Extract the [x, y] coordinate from the center of the cell holding the provided text.  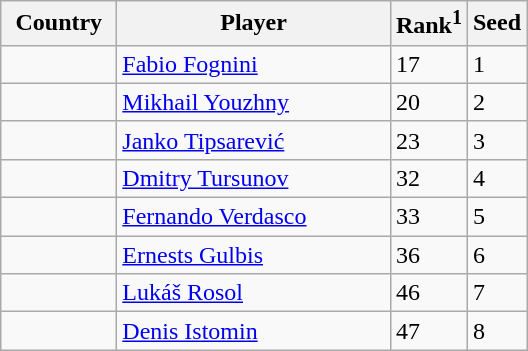
Ernests Gulbis [254, 255]
23 [428, 140]
Rank1 [428, 24]
4 [496, 178]
Denis Istomin [254, 331]
20 [428, 102]
8 [496, 331]
Country [59, 24]
36 [428, 255]
Fernando Verdasco [254, 217]
6 [496, 255]
Dmitry Tursunov [254, 178]
Player [254, 24]
5 [496, 217]
17 [428, 64]
Fabio Fognini [254, 64]
2 [496, 102]
47 [428, 331]
33 [428, 217]
46 [428, 293]
Seed [496, 24]
Janko Tipsarević [254, 140]
Mikhail Youzhny [254, 102]
Lukáš Rosol [254, 293]
7 [496, 293]
32 [428, 178]
3 [496, 140]
1 [496, 64]
